Output the (X, Y) coordinate of the center of the cell containing the given text.  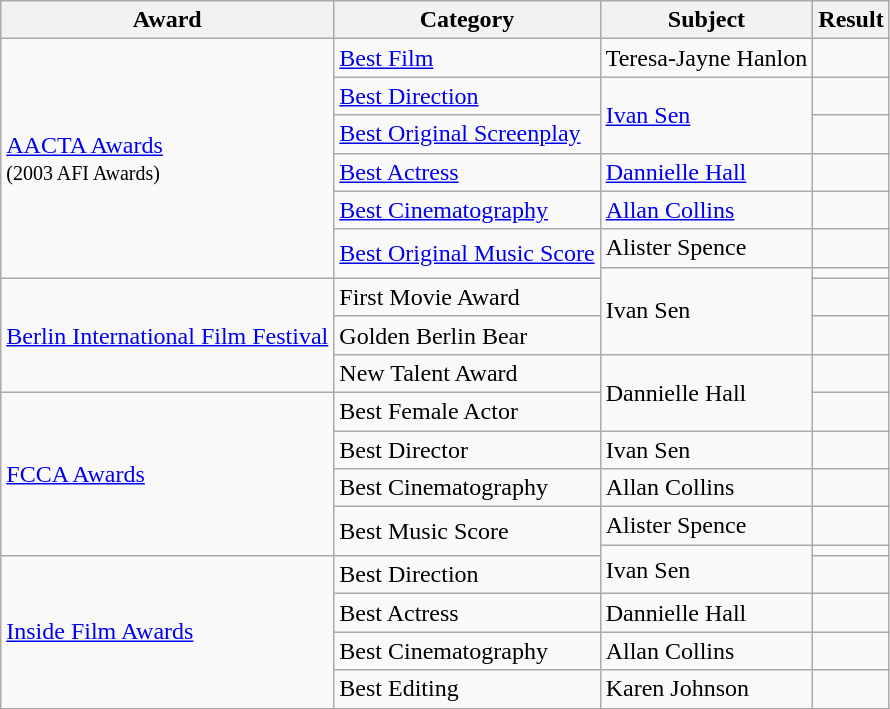
FCCA Awards (168, 474)
Best Editing (467, 689)
Best Film (467, 58)
Best Original Screenplay (467, 134)
Best Female Actor (467, 411)
Golden Berlin Bear (467, 335)
Berlin International Film Festival (168, 335)
Award (168, 20)
Karen Johnson (706, 689)
AACTA Awards(2003 AFI Awards) (168, 158)
Category (467, 20)
Inside Film Awards (168, 632)
Subject (706, 20)
Best Music Score (467, 532)
First Movie Award (467, 297)
Best Director (467, 449)
Teresa-Jayne Hanlon (706, 58)
Best Original Music Score (467, 254)
New Talent Award (467, 373)
Result (851, 20)
